Output the [X, Y] coordinate of the center of the cell containing the given text.  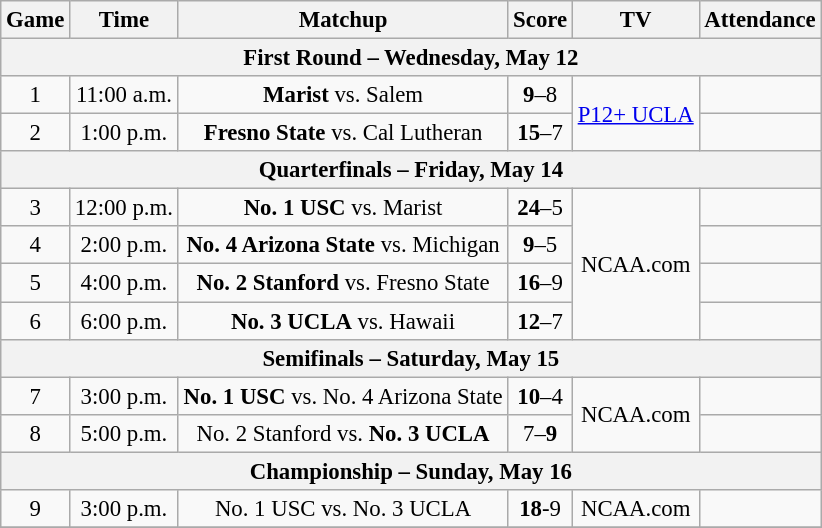
12–7 [540, 321]
3 [36, 208]
Semifinals – Saturday, May 15 [411, 358]
No. 1 USC vs. No. 4 Arizona State [343, 396]
4:00 p.m. [124, 283]
6:00 p.m. [124, 321]
Fresno State vs. Cal Lutheran [343, 133]
15–7 [540, 133]
No. 3 UCLA vs. Hawaii [343, 321]
9 [36, 509]
P12+ UCLA [636, 114]
No. 1 USC vs. No. 3 UCLA [343, 509]
Time [124, 20]
5:00 p.m. [124, 433]
1 [36, 95]
11:00 a.m. [124, 95]
9–5 [540, 245]
No. 4 Arizona State vs. Michigan [343, 245]
Matchup [343, 20]
2:00 p.m. [124, 245]
TV [636, 20]
24–5 [540, 208]
No. 2 Stanford vs. No. 3 UCLA [343, 433]
First Round – Wednesday, May 12 [411, 58]
Attendance [760, 20]
16–9 [540, 283]
No. 2 Stanford vs. Fresno State [343, 283]
Marist vs. Salem [343, 95]
Championship – Sunday, May 16 [411, 471]
12:00 p.m. [124, 208]
No. 1 USC vs. Marist [343, 208]
Quarterfinals – Friday, May 14 [411, 170]
2 [36, 133]
7 [36, 396]
18-9 [540, 509]
1:00 p.m. [124, 133]
10–4 [540, 396]
6 [36, 321]
5 [36, 283]
7–9 [540, 433]
Score [540, 20]
9–8 [540, 95]
8 [36, 433]
Game [36, 20]
4 [36, 245]
